Identify which cell holds the provided text, then report its (x, y) central coordinate. 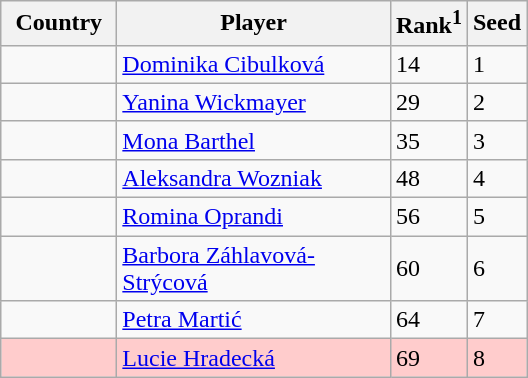
Player (254, 24)
64 (428, 320)
Lucie Hradecká (254, 358)
2 (496, 102)
4 (496, 178)
5 (496, 217)
Aleksandra Wozniak (254, 178)
Petra Martić (254, 320)
Rank1 (428, 24)
56 (428, 217)
Dominika Cibulková (254, 64)
60 (428, 268)
Country (59, 24)
1 (496, 64)
3 (496, 140)
69 (428, 358)
Romina Oprandi (254, 217)
8 (496, 358)
7 (496, 320)
Yanina Wickmayer (254, 102)
48 (428, 178)
14 (428, 64)
Mona Barthel (254, 140)
35 (428, 140)
Barbora Záhlavová-Strýcová (254, 268)
Seed (496, 24)
29 (428, 102)
6 (496, 268)
